Identify which cell holds the provided text, then report its [x, y] central coordinate. 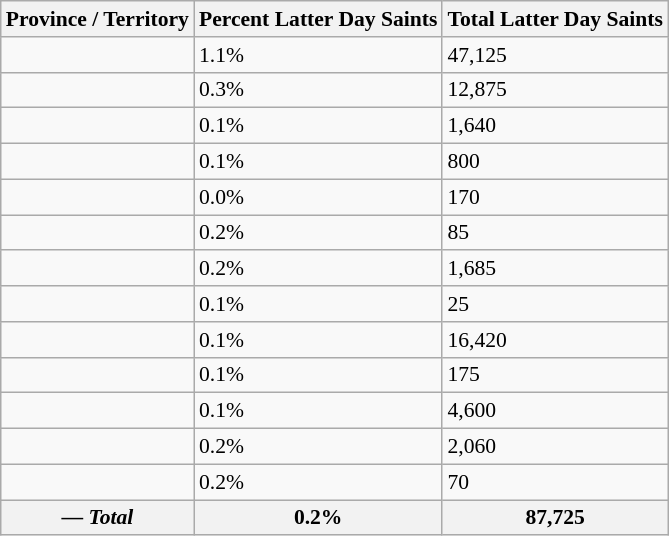
1,685 [554, 269]
2,060 [554, 447]
1,640 [554, 126]
1.1% [318, 55]
12,875 [554, 90]
25 [554, 304]
0.0% [318, 197]
Total Latter Day Saints [554, 19]
Province / Territory [98, 19]
Percent Latter Day Saints [318, 19]
0.3% [318, 90]
800 [554, 162]
87,725 [554, 518]
85 [554, 233]
— Total [98, 518]
70 [554, 482]
170 [554, 197]
47,125 [554, 55]
16,420 [554, 340]
4,600 [554, 411]
175 [554, 375]
